Return [X, Y] of the center of cell containing provided text 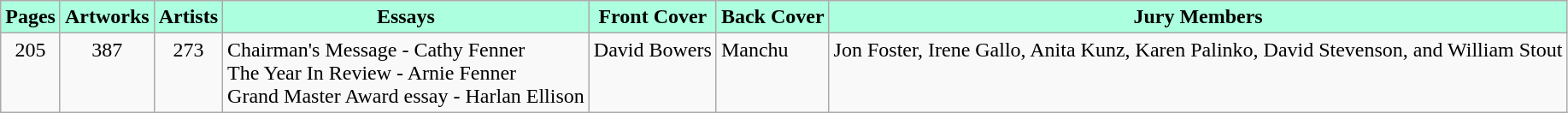
Jury Members [1198, 17]
205 [31, 73]
Chairman's Message - Cathy FennerThe Year In Review - Arnie FennerGrand Master Award essay - Harlan Ellison [407, 73]
387 [107, 73]
Manchu [772, 73]
Pages [31, 17]
273 [188, 73]
Artworks [107, 17]
Jon Foster, Irene Gallo, Anita Kunz, Karen Palinko, David Stevenson, and William Stout [1198, 73]
Essays [407, 17]
Artists [188, 17]
Back Cover [772, 17]
David Bowers [653, 73]
Front Cover [653, 17]
